Extract the (X, Y) coordinate from the center of the cell holding the provided text.  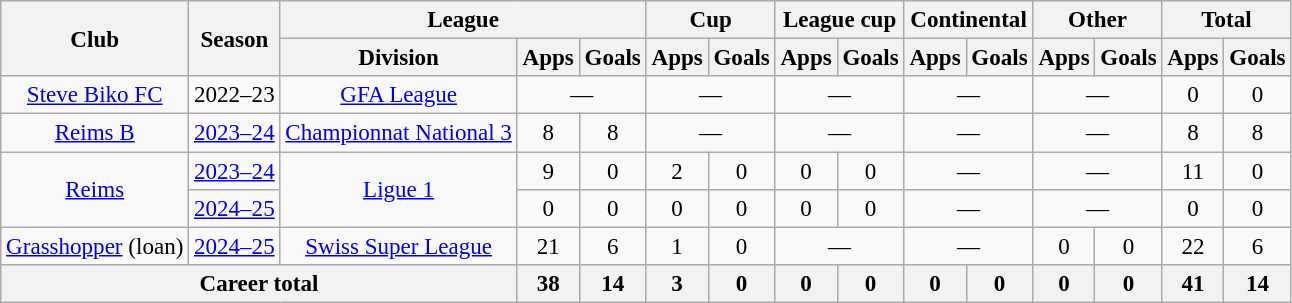
1 (677, 246)
Swiss Super League (398, 246)
3 (677, 284)
Total (1226, 20)
League (463, 20)
GFA League (398, 95)
9 (548, 171)
41 (1193, 284)
Championnat National 3 (398, 133)
38 (548, 284)
2022–23 (234, 95)
League cup (840, 20)
Grasshopper (loan) (95, 246)
Reims B (95, 133)
Club (95, 38)
Career total (259, 284)
2 (677, 171)
Continental (968, 20)
21 (548, 246)
Reims (95, 190)
Steve Biko FC (95, 95)
Other (1098, 20)
Division (398, 58)
Season (234, 38)
Cup (710, 20)
Ligue 1 (398, 190)
11 (1193, 171)
22 (1193, 246)
